Output the (x, y) coordinate of the center of the cell containing the given text.  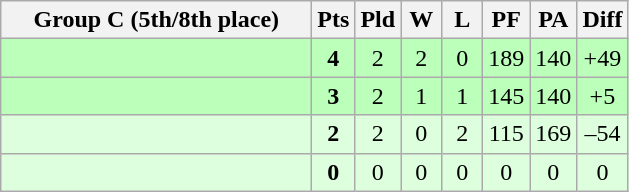
Group C (5th/8th place) (156, 20)
L (462, 20)
+49 (602, 58)
169 (554, 134)
Diff (602, 20)
115 (506, 134)
145 (506, 96)
W (422, 20)
189 (506, 58)
Pts (334, 20)
4 (334, 58)
+5 (602, 96)
PF (506, 20)
3 (334, 96)
PA (554, 20)
Pld (378, 20)
–54 (602, 134)
